Detect which cell encompasses the target text, then output its (x, y) center coordinate. 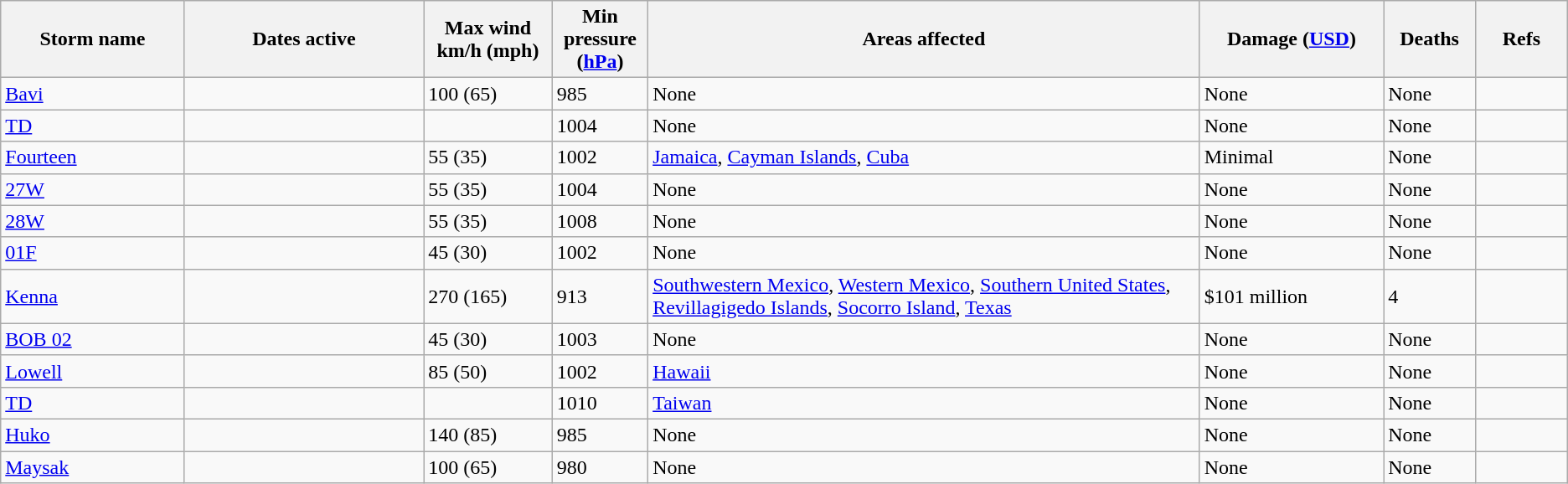
913 (600, 296)
1010 (600, 403)
Min pressure (hPa) (600, 39)
Hawaii (925, 371)
4 (1430, 296)
$101 million (1292, 296)
Storm name (92, 39)
Lowell (92, 371)
Max wind km/h (mph) (488, 39)
Areas affected (925, 39)
Southwestern Mexico, Western Mexico, Southern United States, Revillagigedo Islands, Socorro Island, Texas (925, 296)
270 (165) (488, 296)
85 (50) (488, 371)
Kenna (92, 296)
1003 (600, 339)
Damage (USD) (1292, 39)
980 (600, 466)
Huko (92, 435)
Bavi (92, 94)
Taiwan (925, 403)
1008 (600, 221)
BOB 02 (92, 339)
27W (92, 189)
Jamaica, Cayman Islands, Cuba (925, 157)
01F (92, 253)
Deaths (1430, 39)
28W (92, 221)
Minimal (1292, 157)
140 (85) (488, 435)
Dates active (303, 39)
Fourteen (92, 157)
Refs (1521, 39)
Maysak (92, 466)
